Return (x, y) of the center of cell containing provided text 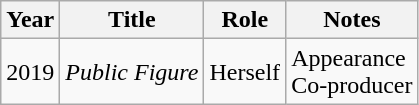
AppearanceCo-producer (352, 72)
Title (132, 20)
Public Figure (132, 72)
Notes (352, 20)
Herself (245, 72)
2019 (30, 72)
Year (30, 20)
Role (245, 20)
